Identify which cell holds the provided text, then report its [X, Y] central coordinate. 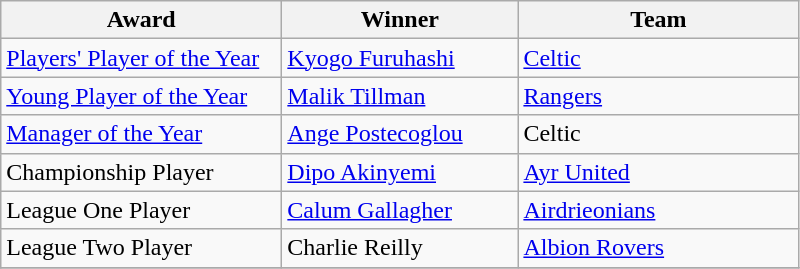
Kyogo Furuhashi [400, 58]
Malik Tillman [400, 96]
Ayr United [658, 172]
Calum Gallagher [400, 210]
League Two Player [142, 248]
Award [142, 20]
Young Player of the Year [142, 96]
Winner [400, 20]
Ange Postecoglou [400, 134]
Albion Rovers [658, 248]
Players' Player of the Year [142, 58]
Charlie Reilly [400, 248]
League One Player [142, 210]
Dipo Akinyemi [400, 172]
Manager of the Year [142, 134]
Airdrieonians [658, 210]
Championship Player [142, 172]
Team [658, 20]
Rangers [658, 96]
